For the text-containing cell, return its midpoint in [X, Y] coordinate format. 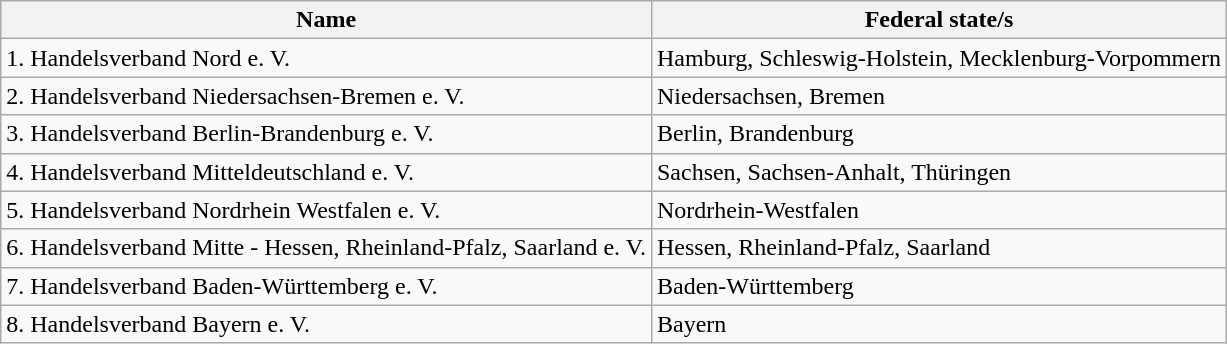
Hessen, Rheinland-Pfalz, Saarland [938, 248]
3. Handelsverband Berlin-Brandenburg e. V. [326, 134]
2. Handelsverband Niedersachsen-Bremen e. V. [326, 96]
8. Handelsverband Bayern e. V. [326, 324]
7. Handelsverband Baden-Württemberg e. V. [326, 286]
Bayern [938, 324]
Federal state/s [938, 20]
6. Handelsverband Mitte - Hessen, Rheinland-Pfalz, Saarland e. V. [326, 248]
Name [326, 20]
Hamburg, Schleswig-Holstein, Mecklenburg-Vorpommern [938, 58]
Baden-Württemberg [938, 286]
Sachsen, Sachsen-Anhalt, Thüringen [938, 172]
5. Handelsverband Nordrhein Westfalen e. V. [326, 210]
Niedersachsen, Bremen [938, 96]
4. Handelsverband Mitteldeutschland e. V. [326, 172]
1. Handelsverband Nord e. V. [326, 58]
Berlin, Brandenburg [938, 134]
Nordrhein-Westfalen [938, 210]
